Find where the given text appears and provide that cell's center as (X, Y) coordinate. 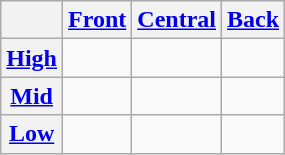
High (32, 58)
Mid (32, 96)
Central (177, 20)
Low (32, 134)
Back (254, 20)
Front (98, 20)
